Search for the cell housing the specified text and yield its (x, y) center coordinate. 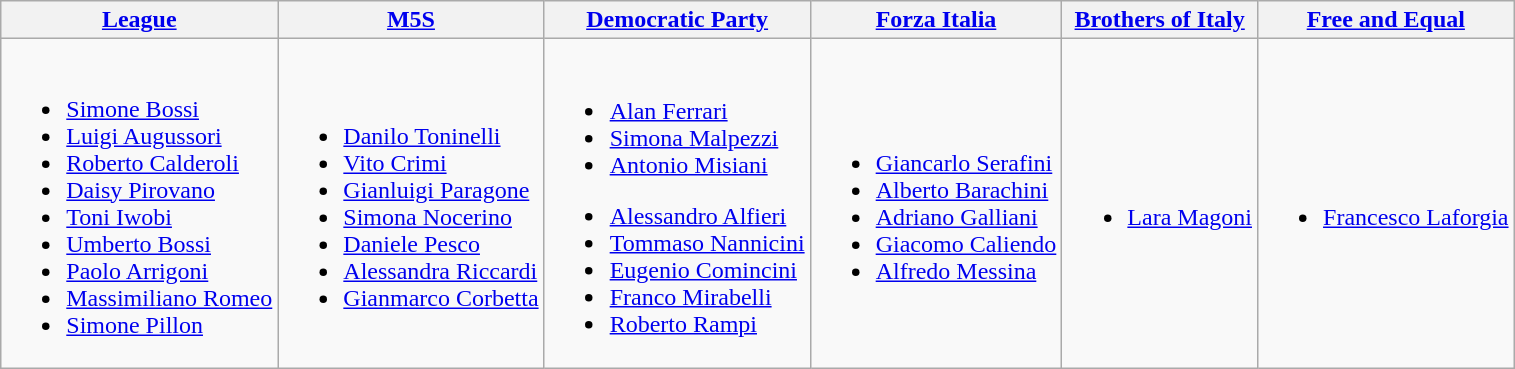
Giancarlo SerafiniAlberto BarachiniAdriano GallianiGiacomo CaliendoAlfredo Messina (936, 204)
League (140, 20)
Lara Magoni (1160, 204)
M5S (411, 20)
Danilo ToninelliVito CrimiGianluigi ParagoneSimona NocerinoDaniele PescoAlessandra RiccardiGianmarco Corbetta (411, 204)
Alan FerrariSimona MalpezziAntonio MisianiAlessandro AlfieriTommaso NanniciniEugenio CominciniFranco MirabelliRoberto Rampi (677, 204)
Simone BossiLuigi AugussoriRoberto CalderoliDaisy PirovanoToni IwobiUmberto BossiPaolo ArrigoniMassimiliano RomeoSimone Pillon (140, 204)
Free and Equal (1386, 20)
Forza Italia (936, 20)
Brothers of Italy (1160, 20)
Francesco Laforgia (1386, 204)
Democratic Party (677, 20)
